For the text-containing cell, return its midpoint in [X, Y] coordinate format. 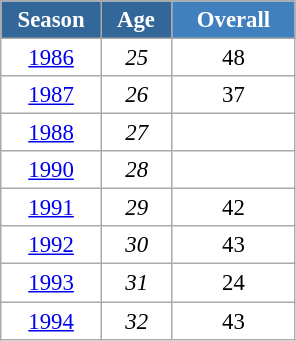
42 [234, 208]
1990 [52, 170]
1986 [52, 58]
1994 [52, 321]
1993 [52, 283]
29 [136, 208]
24 [234, 283]
32 [136, 321]
30 [136, 245]
26 [136, 95]
37 [234, 95]
Overall [234, 20]
25 [136, 58]
1988 [52, 133]
1992 [52, 245]
28 [136, 170]
27 [136, 133]
Age [136, 20]
48 [234, 58]
31 [136, 283]
1991 [52, 208]
Season [52, 20]
1987 [52, 95]
